Detect which cell encompasses the target text, then output its (x, y) center coordinate. 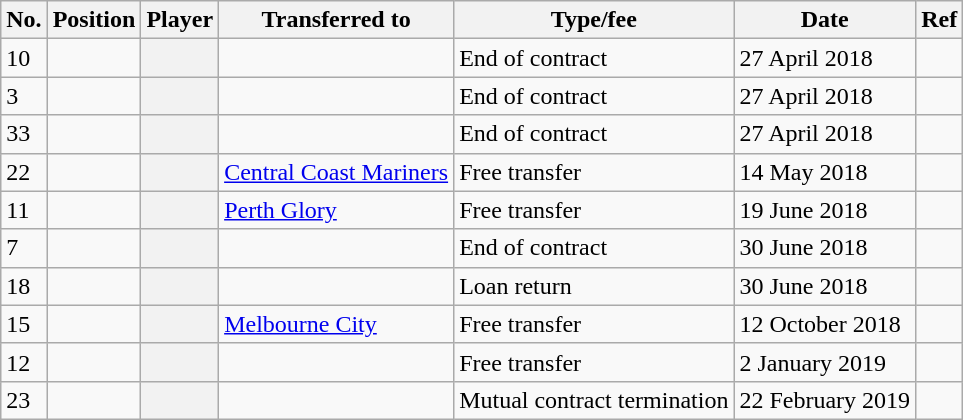
Ref (940, 20)
Transferred to (336, 20)
22 (24, 172)
Perth Glory (336, 210)
10 (24, 58)
Loan return (594, 286)
12 October 2018 (825, 324)
15 (24, 324)
18 (24, 286)
19 June 2018 (825, 210)
Melbourne City (336, 324)
14 May 2018 (825, 172)
23 (24, 400)
Player (180, 20)
Mutual contract termination (594, 400)
3 (24, 96)
12 (24, 362)
22 February 2019 (825, 400)
11 (24, 210)
7 (24, 248)
Position (94, 20)
2 January 2019 (825, 362)
Central Coast Mariners (336, 172)
No. (24, 20)
33 (24, 134)
Date (825, 20)
Type/fee (594, 20)
